Search for the cell housing the specified text and yield its (X, Y) center coordinate. 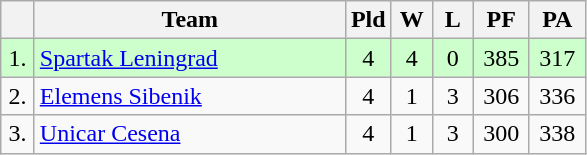
336 (557, 96)
2. (18, 96)
1. (18, 58)
Team (190, 20)
338 (557, 134)
306 (501, 96)
W (412, 20)
Elemens Sibenik (190, 96)
PA (557, 20)
L (452, 20)
PF (501, 20)
Spartak Leningrad (190, 58)
3. (18, 134)
Unicar Cesena (190, 134)
317 (557, 58)
385 (501, 58)
300 (501, 134)
Pld (368, 20)
0 (452, 58)
